Return (X, Y) of the center of cell containing provided text 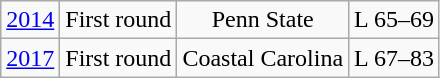
L 65–69 (394, 20)
Coastal Carolina (263, 58)
L 67–83 (394, 58)
Penn State (263, 20)
2014 (30, 20)
2017 (30, 58)
